Capture the cell that displays the provided text and extract its (x, y) central coordinate. 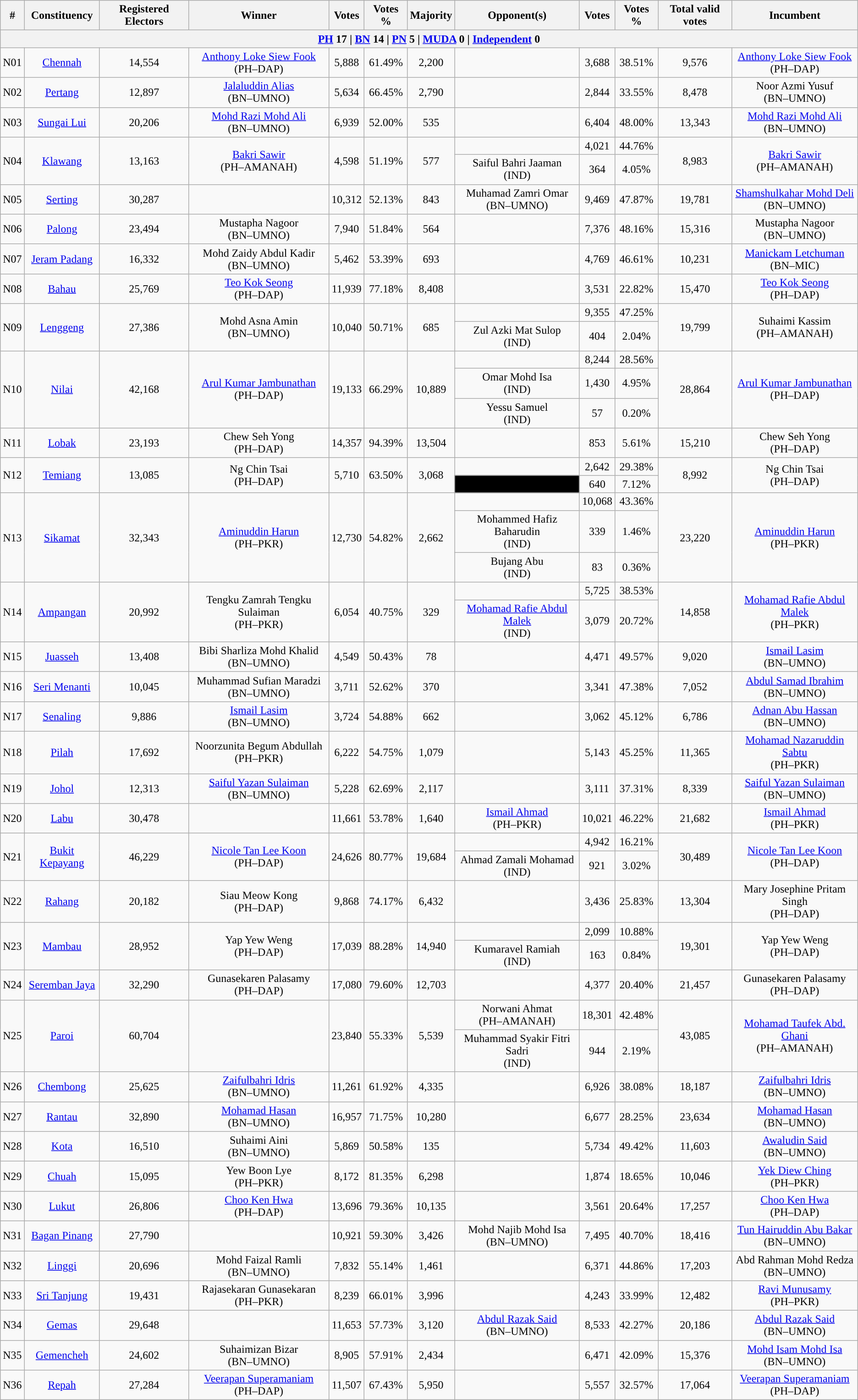
4,549 (346, 656)
7.12% (636, 484)
18,416 (695, 1236)
Abdul Samad Ibrahim(BN–UMNO) (795, 687)
N35 (12, 1355)
11,365 (695, 752)
3,079 (597, 621)
3,111 (597, 788)
Shamshulkahar Mohd Deli(BN–UMNO) (795, 199)
Johol (62, 788)
49.57% (636, 656)
Yek Diew Ching(PH–PKR) (795, 1176)
Noorzunita Begum Abdullah(PH–PKR) (259, 752)
3,341 (597, 687)
Yessu Samuel(IND) (517, 413)
63.50% (386, 475)
53.39% (386, 259)
11,653 (346, 1326)
81.35% (386, 1176)
Mambau (62, 946)
163 (597, 955)
N04 (12, 160)
10,312 (346, 199)
57 (597, 413)
54.88% (386, 716)
N24 (12, 985)
Seri Menanti (62, 687)
Manickam Letchuman(BN–MIC) (795, 259)
6,371 (597, 1265)
Winner (259, 16)
N16 (12, 687)
Chuah (62, 1176)
N27 (12, 1117)
6,677 (597, 1117)
59.30% (386, 1236)
13,085 (144, 475)
1,640 (431, 819)
5,950 (431, 1385)
5,888 (346, 62)
Mohamad Taufek Abd. Ghani(PH–AMANAH) (795, 1036)
Muhammad Sufian Maradzi(BN–UMNO) (259, 687)
16,510 (144, 1146)
20,182 (144, 902)
564 (431, 229)
Rantau (62, 1117)
47.38% (636, 687)
51.19% (386, 160)
17,257 (695, 1206)
N13 (12, 537)
28.56% (636, 360)
54.75% (386, 752)
Chennah (62, 62)
N12 (12, 475)
Kumaravel Ramiah(IND) (517, 955)
662 (431, 716)
2,434 (431, 1355)
Juasseh (62, 656)
15,316 (695, 229)
66.45% (386, 93)
Mohd Zaidy Abdul Kadir(BN–UMNO) (259, 259)
19,431 (144, 1295)
135 (431, 1146)
Gemas (62, 1326)
61.49% (386, 62)
Bagan Pinang (62, 1236)
23,840 (346, 1036)
N30 (12, 1206)
N17 (12, 716)
Muhammad Syakir Fitri Sadri(IND) (517, 1051)
Norwani Ahmat(PH–AMANAH) (517, 1015)
2,662 (431, 537)
Mohd Isam Mohd Isa(BN–UMNO) (795, 1355)
78 (431, 656)
7,052 (695, 687)
1,430 (597, 383)
32,343 (144, 537)
404 (597, 336)
6,939 (346, 122)
Incumbent (795, 16)
Noor Azmi Yusuf(BN–UMNO) (795, 93)
11,507 (346, 1385)
49.42% (636, 1146)
52.13% (386, 199)
Klawang (62, 160)
23,220 (695, 537)
4,021 (597, 146)
2,099 (597, 931)
3,711 (346, 687)
77.18% (386, 289)
25,769 (144, 289)
8,992 (695, 475)
20,992 (144, 612)
32.57% (636, 1385)
14,554 (144, 62)
30,287 (144, 199)
29,648 (144, 1326)
4,598 (346, 160)
N14 (12, 612)
N34 (12, 1326)
8,408 (431, 289)
Siau Meow Kong(PH–DAP) (259, 902)
685 (431, 327)
30,489 (695, 857)
4,769 (597, 259)
N29 (12, 1176)
13,304 (695, 902)
693 (431, 259)
17,692 (144, 752)
33.55% (636, 93)
46,229 (144, 857)
5,539 (431, 1036)
6,786 (695, 716)
N10 (12, 390)
20,186 (695, 1326)
38.51% (636, 62)
Nilai (62, 390)
N26 (12, 1086)
53.78% (386, 819)
67.43% (386, 1385)
4,942 (597, 842)
19,799 (695, 327)
12,313 (144, 788)
66.01% (386, 1295)
Zul Azki Mat Sulop(IND) (517, 336)
14,858 (695, 612)
4,377 (597, 985)
23,634 (695, 1117)
N18 (12, 752)
50.71% (386, 327)
4.95% (636, 383)
8,172 (346, 1176)
42.27% (636, 1326)
20.40% (636, 985)
44.76% (636, 146)
5,634 (346, 93)
2,200 (431, 62)
5,734 (597, 1146)
Rajasekaran Gunasekaran(PH–PKR) (259, 1295)
2,844 (597, 93)
55.33% (386, 1036)
20.64% (636, 1206)
24,626 (346, 857)
Repah (62, 1385)
9,020 (695, 656)
11,661 (346, 819)
Muhamad Zamri Omar(BN–UMNO) (517, 199)
16,332 (144, 259)
Mohd Asna Amin(BN–UMNO) (259, 327)
19,133 (346, 390)
Mohamad Rafie Abdul Malek(PH–PKR) (795, 612)
6,222 (346, 752)
46.61% (636, 259)
61.92% (386, 1086)
N11 (12, 443)
9,355 (597, 312)
12,482 (695, 1295)
10,021 (597, 819)
853 (597, 443)
Mohamad Rafie Abdul Malek(IND) (517, 621)
52.00% (386, 122)
18,301 (597, 1015)
57.73% (386, 1326)
Registered Electors (144, 16)
Mohammed Hafiz Baharudin(IND) (517, 531)
51.84% (386, 229)
1,079 (431, 752)
48.16% (636, 229)
28,864 (695, 390)
14,940 (431, 946)
Bujang Abu(IND) (517, 568)
N07 (12, 259)
Senaling (62, 716)
N28 (12, 1146)
9,576 (695, 62)
# (12, 16)
Mohd Najib Mohd Isa(BN–UMNO) (517, 1236)
921 (597, 865)
47.25% (636, 312)
Jalaluddin Alias(BN–UMNO) (259, 93)
Seremban Jaya (62, 985)
16,957 (346, 1117)
6,054 (346, 612)
38.08% (636, 1086)
42,168 (144, 390)
3,531 (597, 289)
4,335 (431, 1086)
Rahang (62, 902)
10,135 (431, 1206)
0.84% (636, 955)
N03 (12, 122)
71.75% (386, 1117)
9,868 (346, 902)
10.88% (636, 931)
Mary Josephine Pritam Singh(PH–DAP) (795, 902)
N21 (12, 857)
40.70% (636, 1236)
15,376 (695, 1355)
12,730 (346, 537)
27,386 (144, 327)
60,704 (144, 1036)
6,471 (597, 1355)
8,339 (695, 788)
28.25% (636, 1117)
2.19% (636, 1051)
43.36% (636, 502)
5,462 (346, 259)
42.09% (636, 1355)
10,921 (346, 1236)
Suhaimi Aini(BN–UMNO) (259, 1146)
Suhaimizan Bizar(BN–UMNO) (259, 1355)
0.20% (636, 413)
Bukit Kepayang (62, 857)
N15 (12, 656)
3,120 (431, 1326)
15,210 (695, 443)
PH 17 | BN 14 | PN 5 | MUDA 0 | Independent 0 (429, 39)
N05 (12, 199)
370 (431, 687)
Paroi (62, 1036)
N33 (12, 1295)
17,080 (346, 985)
12,703 (431, 985)
Total valid votes (695, 16)
13,408 (144, 656)
37.31% (636, 788)
Sri Tanjung (62, 1295)
N25 (12, 1036)
535 (431, 122)
10,040 (346, 327)
Chembong (62, 1086)
N01 (12, 62)
45.25% (636, 752)
6,432 (431, 902)
33.99% (636, 1295)
Sikamat (62, 537)
79.60% (386, 985)
N08 (12, 289)
32,890 (144, 1117)
N09 (12, 327)
N02 (12, 93)
10,045 (144, 687)
7,832 (346, 1265)
Lenggeng (62, 327)
11,261 (346, 1086)
27,790 (144, 1236)
339 (597, 531)
843 (431, 199)
10,231 (695, 259)
18.65% (636, 1176)
9,469 (597, 199)
14,357 (346, 443)
40.75% (386, 612)
329 (431, 612)
7,376 (597, 229)
23,193 (144, 443)
42.48% (636, 1015)
N22 (12, 902)
10,046 (695, 1176)
47.87% (636, 199)
Pertang (62, 93)
Opponent(s) (517, 16)
13,504 (431, 443)
6,404 (597, 122)
38.53% (636, 591)
80.77% (386, 857)
17,064 (695, 1385)
23,494 (144, 229)
2,790 (431, 93)
8,905 (346, 1355)
Suhaimi Kassim(PH–AMANAH) (795, 327)
55.14% (386, 1265)
54.82% (386, 537)
8,983 (695, 160)
19,781 (695, 199)
Linggi (62, 1265)
21,682 (695, 819)
Palong (62, 229)
74.17% (386, 902)
26,806 (144, 1206)
88.28% (386, 946)
10,068 (597, 502)
Mohamad Nazaruddin Sabtu(PH–PKR) (795, 752)
Abd Rahman Mohd Redza(BN–UMNO) (795, 1265)
Jeram Padang (62, 259)
Tengku Zamrah Tengku Sulaiman(PH–PKR) (259, 612)
11,939 (346, 289)
46.22% (636, 819)
15,470 (695, 289)
577 (431, 160)
Constituency (62, 16)
Majority (431, 16)
N06 (12, 229)
Ravi Munusamy(PH–PKR) (795, 1295)
62.69% (386, 788)
3,996 (431, 1295)
11,603 (695, 1146)
364 (597, 170)
0.36% (636, 568)
13,696 (346, 1206)
10,280 (431, 1117)
20,206 (144, 122)
Saiful Bahri Jaaman(IND) (517, 170)
3,724 (346, 716)
50.43% (386, 656)
5,228 (346, 788)
48.00% (636, 122)
Lobak (62, 443)
44.86% (636, 1265)
15,095 (144, 1176)
3.02% (636, 865)
25,625 (144, 1086)
7,940 (346, 229)
3,561 (597, 1206)
83 (597, 568)
N19 (12, 788)
Pilah (62, 752)
50.58% (386, 1146)
17,039 (346, 946)
6,926 (597, 1086)
19,684 (431, 857)
52.62% (386, 687)
N32 (12, 1265)
N23 (12, 946)
N36 (12, 1385)
1.46% (636, 531)
45.12% (636, 716)
5.61% (636, 443)
30,478 (144, 819)
17,203 (695, 1265)
8,478 (695, 93)
2,117 (431, 788)
5,143 (597, 752)
28,952 (144, 946)
Labu (62, 819)
640 (597, 484)
7,495 (597, 1236)
Gemencheh (62, 1355)
2,642 (597, 467)
25.83% (636, 902)
Yew Boon Lye(PH–PKR) (259, 1176)
Ahmad Zamali Mohamad(IND) (517, 865)
3,068 (431, 475)
57.91% (386, 1355)
Kota (62, 1146)
16.21% (636, 842)
4.05% (636, 170)
944 (597, 1051)
20,696 (144, 1265)
4,471 (597, 656)
10,889 (431, 390)
Awaludin Said(BN–UMNO) (795, 1146)
Bibi Sharliza Mohd Khalid(BN–UMNO) (259, 656)
20.72% (636, 621)
8,239 (346, 1295)
N20 (12, 819)
Ampangan (62, 612)
22.82% (636, 289)
12,897 (144, 93)
5,869 (346, 1146)
4,243 (597, 1295)
Omar Mohd Isa(IND) (517, 383)
5,710 (346, 475)
Mohd Faizal Ramli(BN–UMNO) (259, 1265)
3,062 (597, 716)
32,290 (144, 985)
3,436 (597, 902)
5,725 (597, 591)
5,557 (597, 1385)
Lukut (62, 1206)
Temiang (62, 475)
Sungai Lui (62, 122)
13,163 (144, 160)
8,244 (597, 360)
79.36% (386, 1206)
24,602 (144, 1355)
1,461 (431, 1265)
Serting (62, 199)
Adnan Abu Hassan(BN–UMNO) (795, 716)
19,301 (695, 946)
21,457 (695, 985)
N31 (12, 1236)
18,187 (695, 1086)
43,085 (695, 1036)
3,688 (597, 62)
6,298 (431, 1176)
8,533 (597, 1326)
27,284 (144, 1385)
29.38% (636, 467)
94.39% (386, 443)
Tun Hairuddin Abu Bakar(BN–UMNO) (795, 1236)
2.04% (636, 336)
13,343 (695, 122)
9,886 (144, 716)
1,874 (597, 1176)
3,426 (431, 1236)
66.29% (386, 390)
Bahau (62, 289)
